Identify which cell holds the provided text, then report its [x, y] central coordinate. 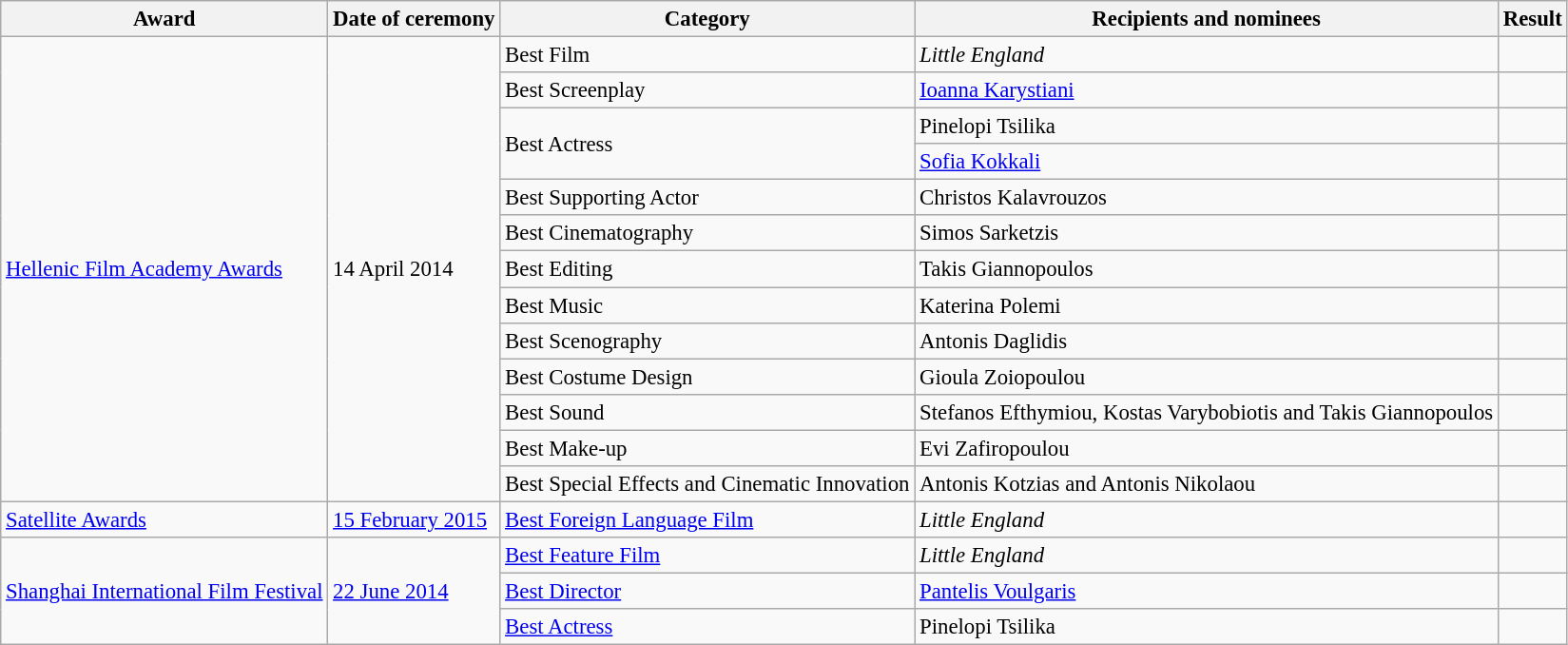
Pantelis Voulgaris [1207, 591]
Best Costume Design [707, 377]
Hellenic Film Academy Awards [165, 270]
Best Make-up [707, 448]
Best Film [707, 55]
Evi Zafiropoulou [1207, 448]
Satellite Awards [165, 519]
Ioanna Karystiani [1207, 90]
Best Special Effects and Cinematic Innovation [707, 484]
22 June 2014 [415, 592]
Sofia Kokkali [1207, 162]
Antonis Kotzias and Antonis Nikolaou [1207, 484]
Best Director [707, 591]
Stefanos Efthymiou, Kostas Varybobiotis and Takis Giannopoulos [1207, 412]
Antonis Daglidis [1207, 341]
Katerina Polemi [1207, 305]
Result [1533, 19]
Gioula Zoiopoulou [1207, 377]
Best Scenography [707, 341]
Best Feature Film [707, 556]
Christos Kalavrouzos [1207, 198]
Shanghai International Film Festival [165, 592]
Date of ceremony [415, 19]
Simos Sarketzis [1207, 233]
Best Editing [707, 269]
Takis Giannopoulos [1207, 269]
Award [165, 19]
14 April 2014 [415, 270]
15 February 2015 [415, 519]
Best Screenplay [707, 90]
Best Foreign Language Film [707, 519]
Category [707, 19]
Best Music [707, 305]
Best Sound [707, 412]
Best Cinematography [707, 233]
Best Supporting Actor [707, 198]
Recipients and nominees [1207, 19]
